Locate the cell with the specified text and output its [x, y] center coordinate. 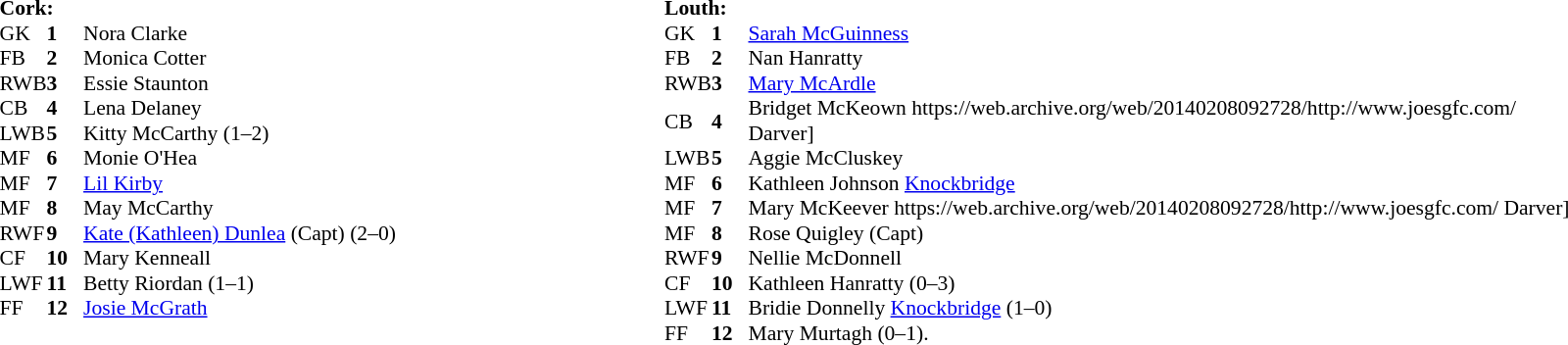
Monica Cotter [239, 58]
Mary Kenneall [239, 258]
12 [66, 309]
Betty Riordan (1–1) [239, 283]
Nora Clarke [239, 33]
Kitty McCarthy (1–2) [239, 133]
Lena Delaney [239, 109]
FF [24, 309]
Josie McGrath [239, 309]
Lil Kirby [239, 183]
May McCarthy [239, 209]
Monie O'Hea [239, 158]
Kate (Kathleen) Dunlea (Capt) (2–0) [239, 233]
Essie Staunton [239, 83]
